Provide the [x, y] coordinate of the cell's center where the given text is located.  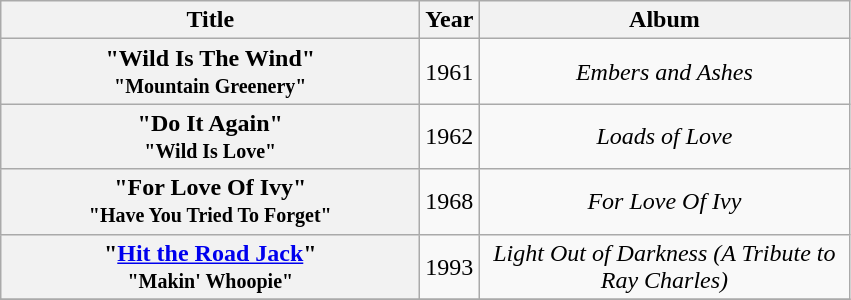
Light Out of Darkness (A Tribute to Ray Charles) [664, 266]
1961 [450, 72]
"For Love Of Ivy""Have You Tried To Forget" [210, 202]
"Do It Again""Wild Is Love" [210, 136]
1993 [450, 266]
Title [210, 20]
For Love Of Ivy [664, 202]
1962 [450, 136]
Album [664, 20]
"Hit the Road Jack""Makin' Whoopie" [210, 266]
Loads of Love [664, 136]
Embers and Ashes [664, 72]
Year [450, 20]
1968 [450, 202]
"Wild Is The Wind""Mountain Greenery" [210, 72]
